Capture the cell that displays the provided text and extract its (x, y) central coordinate. 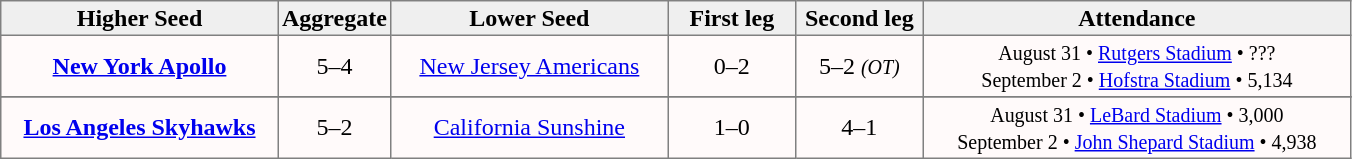
5–4 (334, 66)
Los Angeles Skyhawks (140, 128)
1–0 (732, 128)
Second leg (860, 18)
August 31 • LeBard Stadium • 3,000September 2 • John Shepard Stadium • 4,938 (1137, 128)
Higher Seed (140, 18)
Lower Seed (530, 18)
4–1 (860, 128)
New Jersey Americans (530, 66)
5–2 (OT) (860, 66)
0–2 (732, 66)
California Sunshine (530, 128)
Attendance (1137, 18)
August 31 • Rutgers Stadium • ???September 2 • Hofstra Stadium • 5,134 (1137, 66)
5–2 (334, 128)
New York Apollo (140, 66)
Aggregate (334, 18)
First leg (732, 18)
